For the text-containing cell, return its midpoint in (x, y) coordinate format. 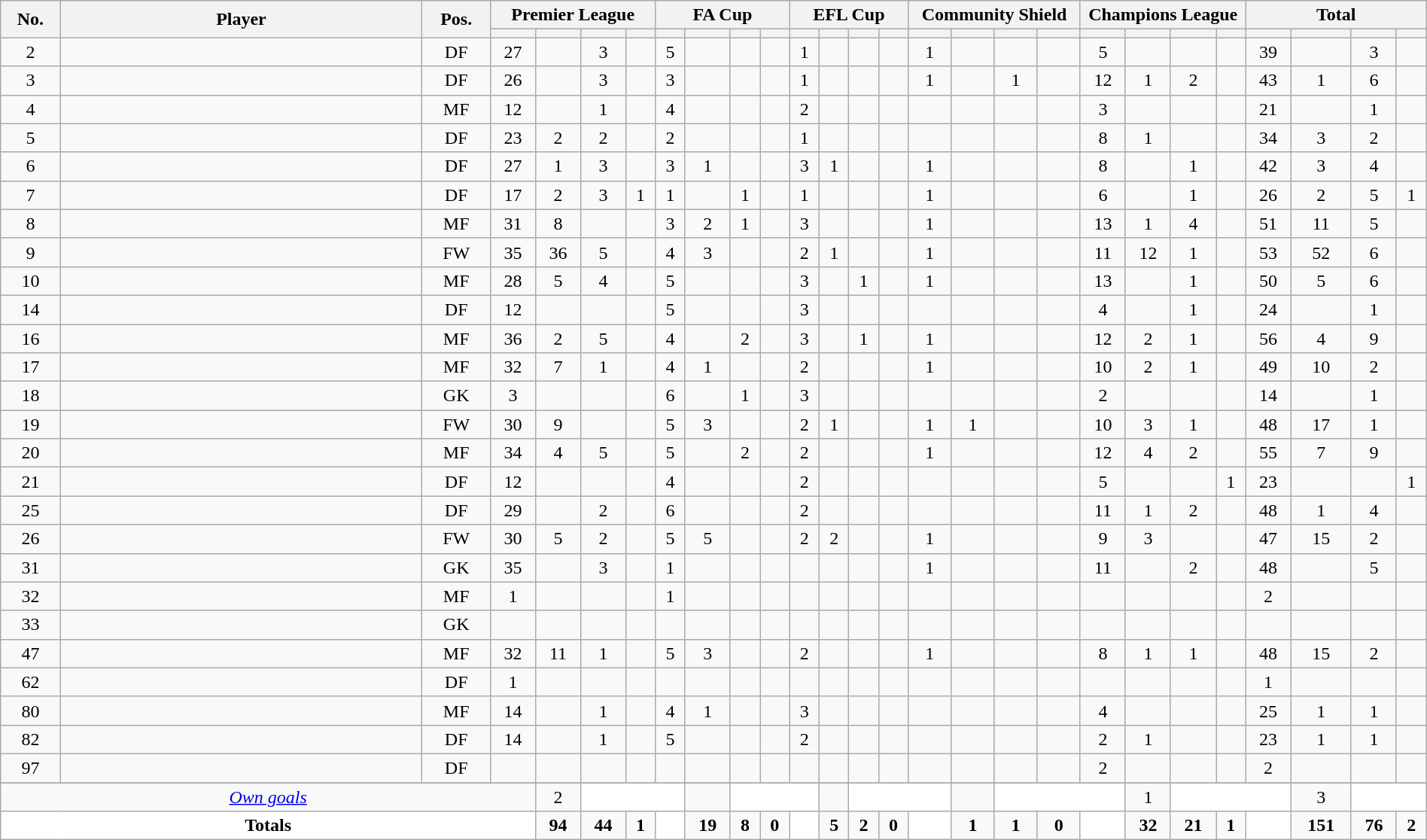
Player (241, 20)
No. (30, 20)
151 (1321, 826)
55 (1268, 453)
Premier League (574, 15)
39 (1268, 52)
49 (1268, 367)
50 (1268, 281)
82 (30, 739)
28 (513, 281)
Total (1336, 15)
20 (30, 453)
94 (558, 826)
56 (1268, 338)
EFL Cup (849, 15)
51 (1268, 224)
44 (603, 826)
18 (30, 396)
97 (30, 768)
53 (1268, 252)
Totals (268, 826)
33 (30, 625)
42 (1268, 166)
76 (1374, 826)
52 (1321, 252)
Community Shield (995, 15)
Pos. (456, 20)
29 (513, 510)
16 (30, 338)
Champions League (1163, 15)
80 (30, 711)
FA Cup (723, 15)
62 (30, 682)
24 (1268, 309)
Own goals (268, 797)
43 (1268, 81)
